Identify which cell holds the provided text, then report its (x, y) central coordinate. 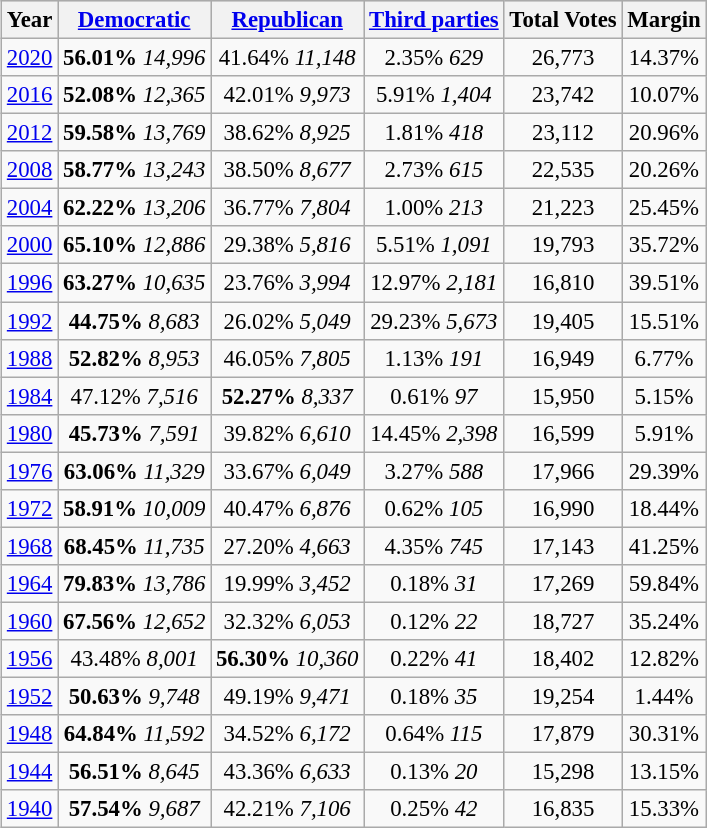
2.73% 615 (434, 170)
1948 (30, 734)
19,793 (563, 245)
16,990 (563, 509)
0.62% 105 (434, 509)
18,402 (563, 659)
59.58% 13,769 (134, 133)
65.10% 12,886 (134, 245)
56.30% 10,360 (288, 659)
2012 (30, 133)
15,950 (563, 396)
56.01% 14,996 (134, 58)
17,966 (563, 471)
1992 (30, 321)
58.91% 10,009 (134, 509)
19,254 (563, 697)
42.01% 9,973 (288, 95)
22,535 (563, 170)
17,143 (563, 546)
17,269 (563, 584)
Third parties (434, 20)
57.54% 9,687 (134, 809)
4.35% 745 (434, 546)
1.13% 191 (434, 358)
1976 (30, 471)
39.51% (664, 283)
15.51% (664, 321)
2020 (30, 58)
2008 (30, 170)
12.97% 2,181 (434, 283)
0.25% 42 (434, 809)
30.31% (664, 734)
34.52% 6,172 (288, 734)
36.77% 7,804 (288, 208)
1956 (30, 659)
1988 (30, 358)
56.51% 8,645 (134, 772)
1968 (30, 546)
1972 (30, 509)
Margin (664, 20)
17,879 (563, 734)
18,727 (563, 621)
32.32% 6,053 (288, 621)
35.72% (664, 245)
47.12% 7,516 (134, 396)
29.39% (664, 471)
2016 (30, 95)
1952 (30, 697)
1940 (30, 809)
26.02% 5,049 (288, 321)
2000 (30, 245)
46.05% 7,805 (288, 358)
6.77% (664, 358)
1.81% 418 (434, 133)
27.20% 4,663 (288, 546)
1960 (30, 621)
20.96% (664, 133)
0.61% 97 (434, 396)
14.45% 2,398 (434, 433)
40.47% 6,876 (288, 509)
5.51% 1,091 (434, 245)
16,810 (563, 283)
41.64% 11,148 (288, 58)
52.08% 12,365 (134, 95)
1980 (30, 433)
0.22% 41 (434, 659)
2004 (30, 208)
25.45% (664, 208)
0.18% 35 (434, 697)
5.91% 1,404 (434, 95)
63.27% 10,635 (134, 283)
Year (30, 20)
14.37% (664, 58)
16,949 (563, 358)
79.83% 13,786 (134, 584)
0.64% 115 (434, 734)
50.63% 9,748 (134, 697)
21,223 (563, 208)
42.21% 7,106 (288, 809)
44.75% 8,683 (134, 321)
16,835 (563, 809)
0.12% 22 (434, 621)
68.45% 11,735 (134, 546)
39.82% 6,610 (288, 433)
1.00% 213 (434, 208)
58.77% 13,243 (134, 170)
33.67% 6,049 (288, 471)
3.27% 588 (434, 471)
12.82% (664, 659)
23,112 (563, 133)
23,742 (563, 95)
41.25% (664, 546)
10.07% (664, 95)
59.84% (664, 584)
29.38% 5,816 (288, 245)
13.15% (664, 772)
20.26% (664, 170)
0.18% 31 (434, 584)
29.23% 5,673 (434, 321)
38.62% 8,925 (288, 133)
26,773 (563, 58)
2.35% 629 (434, 58)
5.91% (664, 433)
62.22% 13,206 (134, 208)
23.76% 3,994 (288, 283)
52.82% 8,953 (134, 358)
1964 (30, 584)
16,599 (563, 433)
19.99% 3,452 (288, 584)
Total Votes (563, 20)
49.19% 9,471 (288, 697)
Republican (288, 20)
64.84% 11,592 (134, 734)
67.56% 12,652 (134, 621)
1944 (30, 772)
1996 (30, 283)
15.33% (664, 809)
0.13% 20 (434, 772)
38.50% 8,677 (288, 170)
5.15% (664, 396)
Democratic (134, 20)
1984 (30, 396)
45.73% 7,591 (134, 433)
43.48% 8,001 (134, 659)
63.06% 11,329 (134, 471)
52.27% 8,337 (288, 396)
43.36% 6,633 (288, 772)
1.44% (664, 697)
19,405 (563, 321)
18.44% (664, 509)
35.24% (664, 621)
15,298 (563, 772)
